Find where the given text appears and provide that cell's center as [x, y] coordinate. 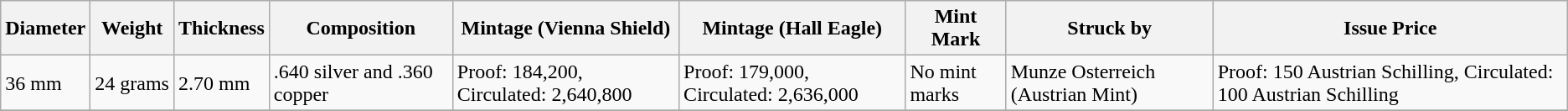
Proof: 179,000, Circulated: 2,636,000 [792, 82]
36 mm [45, 82]
Mint Mark [956, 29]
Mintage (Vienna Shield) [565, 29]
Munze Osterreich (Austrian Mint) [1109, 82]
Diameter [45, 29]
Issue Price [1390, 29]
Thickness [221, 29]
Proof: 184,200, Circulated: 2,640,800 [565, 82]
24 grams [132, 82]
No mint marks [956, 82]
Weight [132, 29]
Composition [360, 29]
2.70 mm [221, 82]
.640 silver and .360 copper [360, 82]
Mintage (Hall Eagle) [792, 29]
Struck by [1109, 29]
Proof: 150 Austrian Schilling, Circulated: 100 Austrian Schilling [1390, 82]
